For the text-containing cell, return its midpoint in [x, y] coordinate format. 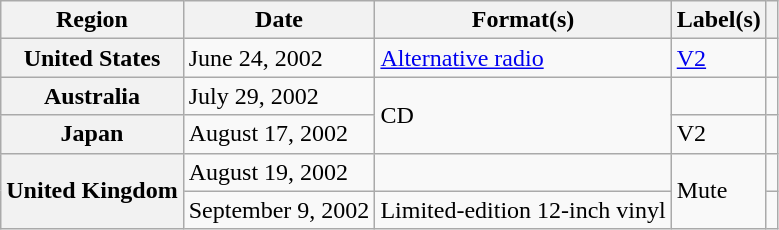
August 17, 2002 [279, 134]
Date [279, 20]
Format(s) [523, 20]
August 19, 2002 [279, 172]
Mute [718, 191]
June 24, 2002 [279, 58]
Region [92, 20]
United Kingdom [92, 191]
July 29, 2002 [279, 96]
CD [523, 115]
Japan [92, 134]
Australia [92, 96]
September 9, 2002 [279, 210]
United States [92, 58]
Alternative radio [523, 58]
Limited-edition 12-inch vinyl [523, 210]
Label(s) [718, 20]
